Determine the (X, Y) coordinate at the center of the cell enclosing the given text.  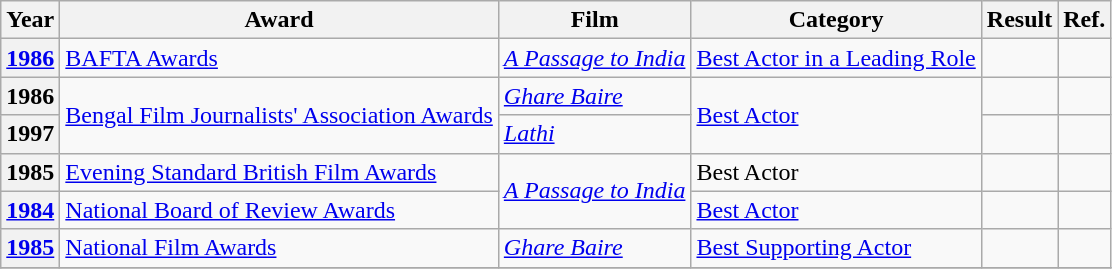
Lathi (594, 134)
National Board of Review Awards (280, 210)
1997 (30, 134)
National Film Awards (280, 248)
Ref. (1084, 20)
1984 (30, 210)
Result (1019, 20)
Award (280, 20)
Evening Standard British Film Awards (280, 172)
Film (594, 20)
Bengal Film Journalists' Association Awards (280, 115)
BAFTA Awards (280, 58)
Best Supporting Actor (836, 248)
Best Actor in a Leading Role (836, 58)
Year (30, 20)
Category (836, 20)
